Find where the given text appears and provide that cell's center as (X, Y) coordinate. 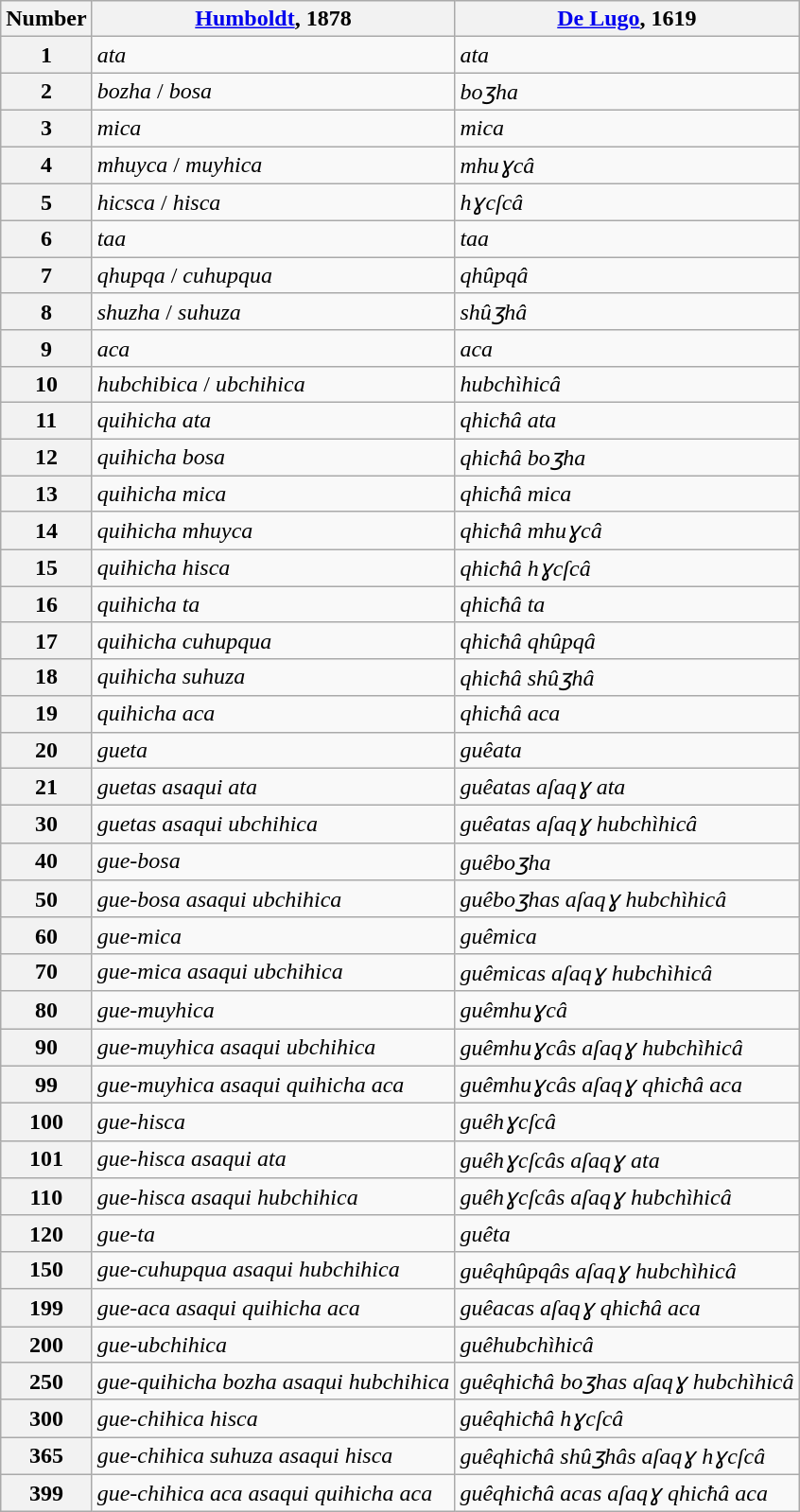
hubchìhicâ (627, 384)
15 (46, 568)
quihicha ta (273, 604)
99 (46, 1085)
70 (46, 972)
mhuyca / muyhica (273, 165)
365 (46, 1456)
10 (46, 384)
guêboʒhas aſaqɣ hubchìhicâ (627, 899)
gue-chihica hisca (273, 1418)
1 (46, 55)
guêmica (627, 935)
quihicha cuhupqua (273, 640)
guêmicas aſaqɣ hubchìhicâ (627, 972)
guêqhicħâ hɣcſcâ (627, 1418)
2 (46, 92)
gue-aca asaqui quihicha aca (273, 1308)
6 (46, 239)
Humboldt, 1878 (273, 19)
80 (46, 1010)
gue-muyhica asaqui quihicha aca (273, 1085)
399 (46, 1493)
guêhubchìhicâ (627, 1344)
qhicħâ mica (627, 494)
gue-quihicha bozha asaqui hubchihica (273, 1382)
qhicħâ ta (627, 604)
guêqhicħâ acas aſaqɣ qhicħâ aca (627, 1493)
guêboʒha (627, 861)
shuzha / suhuza (273, 312)
8 (46, 312)
gue-mica asaqui ubchihica (273, 972)
guêqhicħâ shûʒhâs aſaqɣ hɣcſcâ (627, 1456)
21 (46, 787)
110 (46, 1197)
19 (46, 714)
guetas asaqui ata (273, 787)
9 (46, 348)
qhicħâ qhûpqâ (627, 640)
90 (46, 1048)
qhicħâ aca (627, 714)
7 (46, 275)
4 (46, 165)
guetas asaqui ubchihica (273, 825)
100 (46, 1122)
guêmhuɣcâs aſaqɣ qhicħâ aca (627, 1085)
qhicħâ mhuɣcâ (627, 530)
boʒha (627, 92)
11 (46, 420)
quihicha mica (273, 494)
101 (46, 1159)
qhicħâ boʒha (627, 458)
qhicħâ shûʒhâ (627, 677)
guêhɣcſcâ (627, 1122)
16 (46, 604)
guêhɣcſcâs aſaqɣ ata (627, 1159)
quihicha aca (273, 714)
guêacas aſaqɣ qhicħâ aca (627, 1308)
300 (46, 1418)
17 (46, 640)
50 (46, 899)
De Lugo, 1619 (627, 19)
mhuɣcâ (627, 165)
quihicha bosa (273, 458)
quihicha mhuyca (273, 530)
gue-chihica suhuza asaqui hisca (273, 1456)
guêqhicħâ boʒhas aſaqɣ hubchìhicâ (627, 1382)
guêatas aſaqɣ hubchìhicâ (627, 825)
20 (46, 750)
gue-cuhupqua asaqui hubchihica (273, 1270)
250 (46, 1382)
quihicha ata (273, 420)
gue-hisca asaqui ata (273, 1159)
150 (46, 1270)
qhupqa / cuhupqua (273, 275)
18 (46, 677)
14 (46, 530)
gue-ta (273, 1233)
gue-bosa (273, 861)
gue-muyhica (273, 1010)
bozha / bosa (273, 92)
hubchibica / ubchihica (273, 384)
quihicha hisca (273, 568)
gue-hisca (273, 1122)
shûʒhâ (627, 312)
guêta (627, 1233)
gue-mica (273, 935)
quihicha suhuza (273, 677)
13 (46, 494)
guêatas aſaqɣ ata (627, 787)
guêmhuɣcâs aſaqɣ hubchìhicâ (627, 1048)
40 (46, 861)
guêmhuɣcâ (627, 1010)
gue-hisca asaqui hubchihica (273, 1197)
guêhɣcſcâs aſaqɣ hubchìhicâ (627, 1197)
gue-chihica aca asaqui quihicha aca (273, 1493)
gue-muyhica asaqui ubchihica (273, 1048)
30 (46, 825)
3 (46, 128)
qhicħâ hɣcſcâ (627, 568)
gue-ubchihica (273, 1344)
hicsca / hisca (273, 202)
Number (46, 19)
12 (46, 458)
200 (46, 1344)
gueta (273, 750)
gue-bosa asaqui ubchihica (273, 899)
199 (46, 1308)
qhûpqâ (627, 275)
5 (46, 202)
qhicħâ ata (627, 420)
120 (46, 1233)
60 (46, 935)
guêqhûpqâs aſaqɣ hubchìhicâ (627, 1270)
guêata (627, 750)
hɣcſcâ (627, 202)
